Find where the given text appears and provide that cell's center as [X, Y] coordinate. 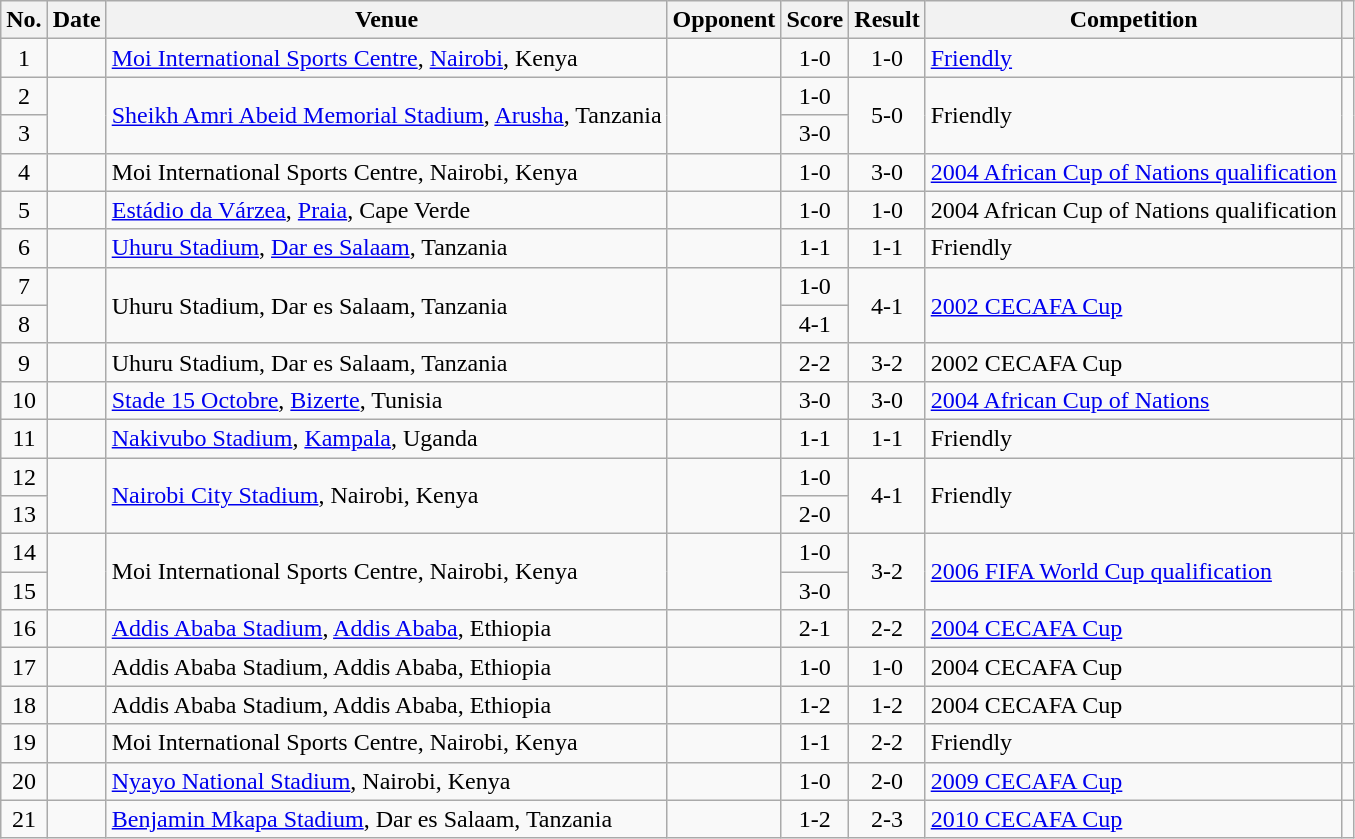
2010 CECAFA Cup [1134, 819]
19 [24, 743]
13 [24, 515]
Competition [1134, 20]
4 [24, 172]
2 [24, 96]
Estádio da Várzea, Praia, Cape Verde [386, 210]
Nairobi City Stadium, Nairobi, Kenya [386, 496]
Nyayo National Stadium, Nairobi, Kenya [386, 781]
Result [887, 20]
Score [815, 20]
21 [24, 819]
14 [24, 553]
2-1 [815, 629]
Benjamin Mkapa Stadium, Dar es Salaam, Tanzania [386, 819]
Sheikh Amri Abeid Memorial Stadium, Arusha, Tanzania [386, 115]
17 [24, 667]
Date [76, 20]
Nakivubo Stadium, Kampala, Uganda [386, 438]
5 [24, 210]
2-3 [887, 819]
16 [24, 629]
2004 African Cup of Nations [1134, 400]
Venue [386, 20]
20 [24, 781]
2009 CECAFA Cup [1134, 781]
2006 FIFA World Cup qualification [1134, 572]
5-0 [887, 115]
8 [24, 324]
18 [24, 705]
15 [24, 591]
7 [24, 286]
Stade 15 Octobre, Bizerte, Tunisia [386, 400]
3 [24, 134]
9 [24, 362]
10 [24, 400]
12 [24, 477]
1 [24, 58]
Opponent [724, 20]
No. [24, 20]
6 [24, 248]
11 [24, 438]
